Identify which cell holds the provided text, then report its (x, y) central coordinate. 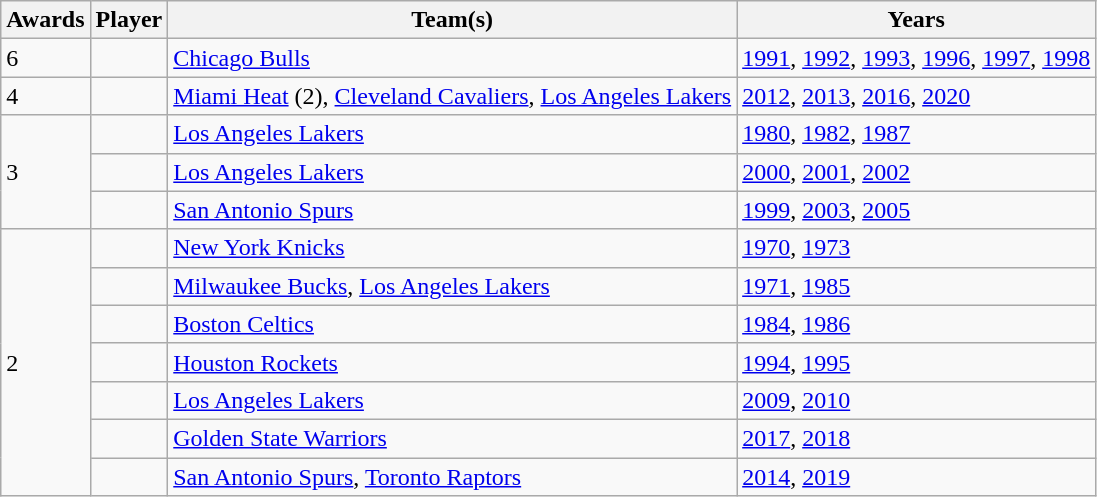
1970, 1973 (916, 248)
Team(s) (452, 20)
Golden State Warriors (452, 438)
Boston Celtics (452, 324)
2 (46, 362)
1984, 1986 (916, 324)
6 (46, 58)
Years (916, 20)
4 (46, 96)
Miami Heat (2), Cleveland Cavaliers, Los Angeles Lakers (452, 96)
Player (129, 20)
1971, 1985 (916, 286)
2000, 2001, 2002 (916, 172)
1994, 1995 (916, 362)
2017, 2018 (916, 438)
1980, 1982, 1987 (916, 134)
1999, 2003, 2005 (916, 210)
San Antonio Spurs (452, 210)
Houston Rockets (452, 362)
New York Knicks (452, 248)
San Antonio Spurs, Toronto Raptors (452, 477)
2009, 2010 (916, 400)
1991, 1992, 1993, 1996, 1997, 1998 (916, 58)
Chicago Bulls (452, 58)
Milwaukee Bucks, Los Angeles Lakers (452, 286)
2014, 2019 (916, 477)
3 (46, 172)
Awards (46, 20)
2012, 2013, 2016, 2020 (916, 96)
